Determine the [x, y] coordinate at the center of the cell enclosing the given text.  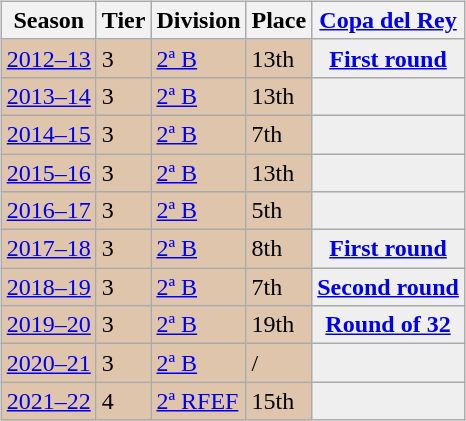
2ª RFEF [198, 401]
Place [279, 20]
4 [124, 401]
Second round [388, 287]
2020–21 [48, 363]
2017–18 [48, 249]
Division [198, 20]
2018–19 [48, 287]
2013–14 [48, 96]
2012–13 [48, 58]
19th [279, 325]
/ [279, 363]
2014–15 [48, 134]
2021–22 [48, 401]
15th [279, 401]
2019–20 [48, 325]
5th [279, 211]
Copa del Rey [388, 20]
2016–17 [48, 211]
Round of 32 [388, 325]
8th [279, 249]
Season [48, 20]
Tier [124, 20]
2015–16 [48, 173]
